Pinpoint the cell where the given text exists, returning its [x, y] midpoint coordinate. 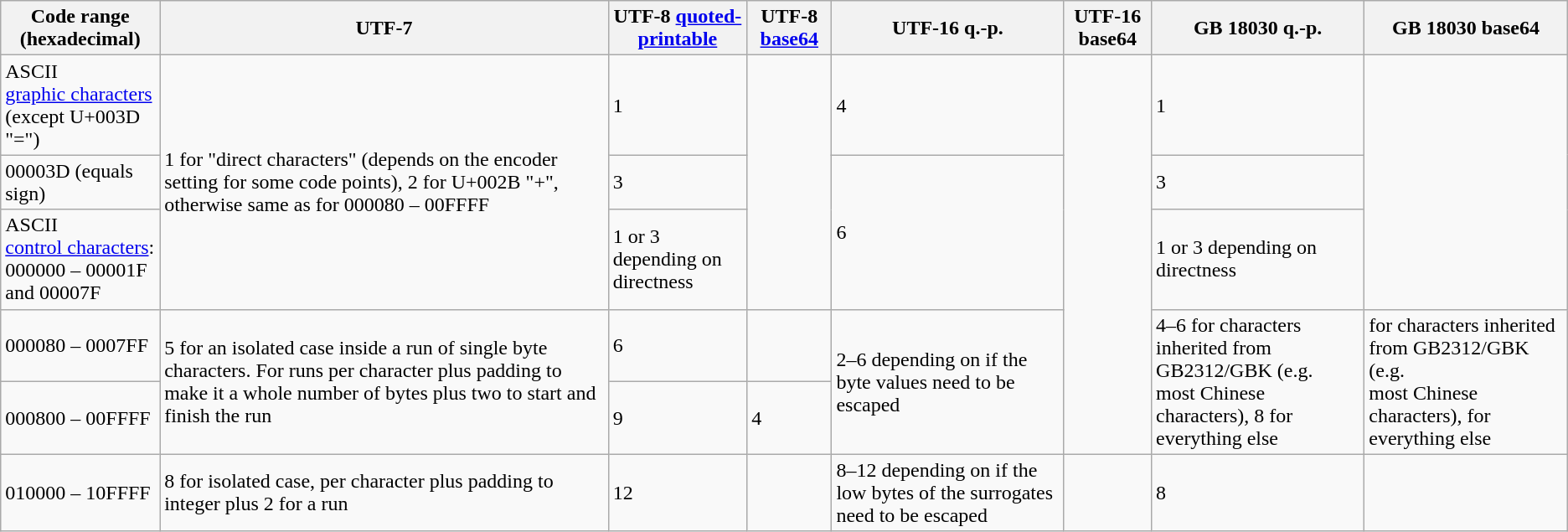
UTF-8 quoted-printable [678, 28]
ASCIIcontrol characters:000000 – 00001Fand 00007F [80, 260]
GB 18030 q.-p. [1258, 28]
8 for isolated case, per character plus padding to integer plus 2 for a run [384, 493]
for characters inherited from GB2312/GBK (e.g.most Chinese characters), for everything else [1466, 382]
UTF-8 base64 [789, 28]
12 [678, 493]
UTF-16 q.-p. [948, 28]
Code range (hexadecimal) [80, 28]
8 [1258, 493]
4–6 for characters inherited from GB2312/GBK (e.g.most Chinese characters), 8 for everything else [1258, 382]
2–6 depending on if the byte values need to be escaped [948, 382]
UTF-16 base64 [1107, 28]
000080 – 0007FF [80, 345]
UTF-7 [384, 28]
9 [678, 419]
00003D (equals sign) [80, 183]
010000 – 10FFFF [80, 493]
8–12 depending on if the low bytes of the surrogates need to be escaped [948, 493]
1 for "direct characters" (depends on the encoder setting for some code points), 2 for U+002B "+", otherwise same as for 000080 – 00FFFF [384, 183]
GB 18030 base64 [1466, 28]
000800 – 00FFFF [80, 419]
ASCIIgraphic characters(except U+003D "=") [80, 106]
